Return (X, Y) of the center of cell containing provided text 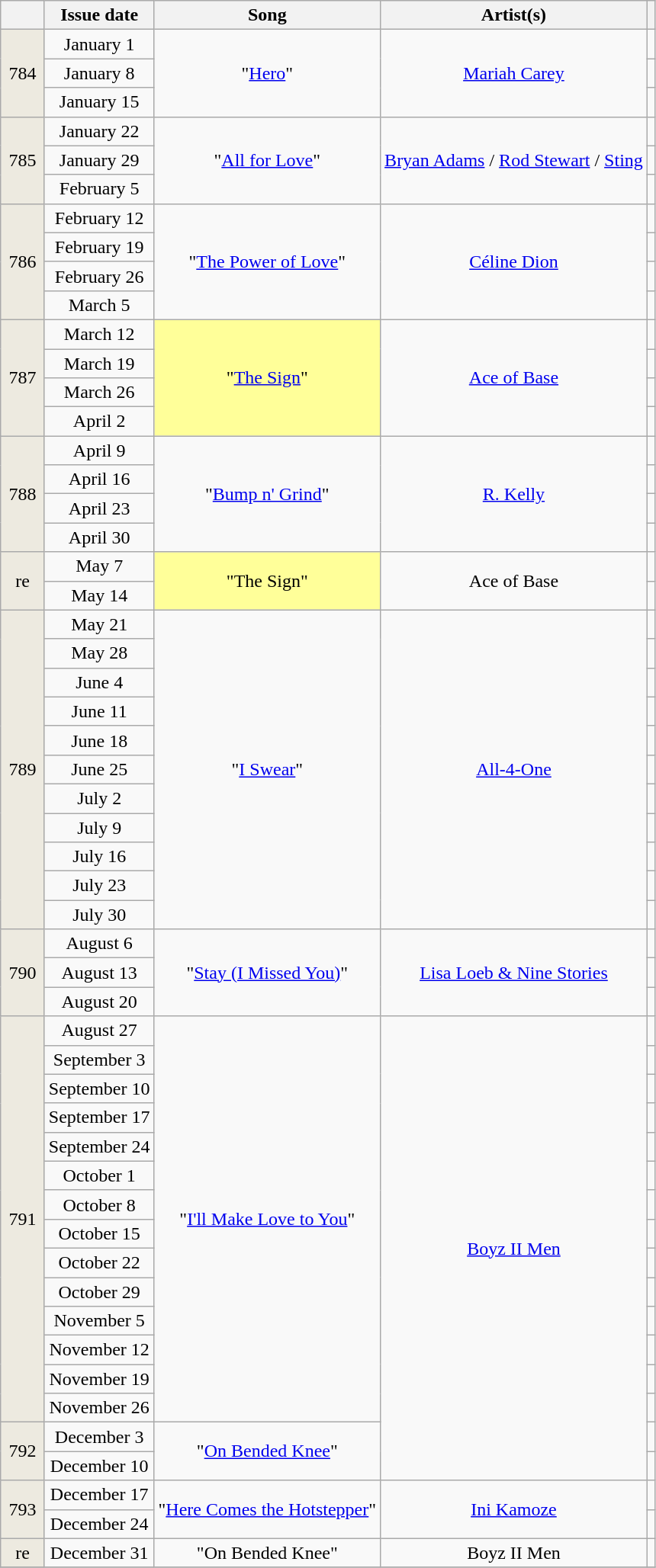
December 24 (99, 1524)
March 5 (99, 305)
All-4-One (514, 770)
December 10 (99, 1466)
April 23 (99, 508)
"I'll Make Love to You" (267, 1220)
March 19 (99, 364)
Céline Dion (514, 261)
790 (23, 973)
October 1 (99, 1175)
December 17 (99, 1495)
"Hero" (267, 73)
September 17 (99, 1117)
November 12 (99, 1350)
Artist(s) (514, 15)
September 10 (99, 1089)
May 14 (99, 595)
"I Swear" (267, 770)
October 8 (99, 1204)
December 31 (99, 1553)
"All for Love" (267, 160)
January 15 (99, 102)
"The Power of Love" (267, 261)
784 (23, 73)
April 16 (99, 479)
August 13 (99, 973)
August 20 (99, 1002)
January 22 (99, 131)
July 9 (99, 827)
May 7 (99, 566)
January 1 (99, 44)
November 5 (99, 1321)
October 29 (99, 1292)
November 26 (99, 1408)
February 5 (99, 189)
793 (23, 1509)
September 24 (99, 1146)
July 23 (99, 886)
May 28 (99, 653)
November 19 (99, 1379)
July 2 (99, 798)
Bryan Adams / Rod Stewart / Sting (514, 160)
Song (267, 15)
Lisa Loeb & Nine Stories (514, 973)
Issue date (99, 15)
792 (23, 1451)
June 18 (99, 740)
October 15 (99, 1233)
"Here Comes the Hotstepper" (267, 1509)
R. Kelly (514, 494)
July 16 (99, 857)
Ini Kamoze (514, 1509)
787 (23, 377)
March 12 (99, 334)
May 21 (99, 624)
July 30 (99, 915)
785 (23, 160)
September 3 (99, 1060)
August 6 (99, 944)
June 4 (99, 682)
788 (23, 494)
786 (23, 261)
February 19 (99, 247)
April 2 (99, 422)
789 (23, 770)
March 26 (99, 393)
February 12 (99, 218)
"Stay (I Missed You)" (267, 973)
"Bump n' Grind" (267, 494)
August 27 (99, 1031)
Mariah Carey (514, 73)
January 29 (99, 160)
February 26 (99, 276)
791 (23, 1220)
January 8 (99, 73)
October 22 (99, 1262)
June 25 (99, 769)
April 30 (99, 537)
June 11 (99, 711)
April 9 (99, 451)
December 3 (99, 1437)
